Return (x, y) of the center of cell containing provided text 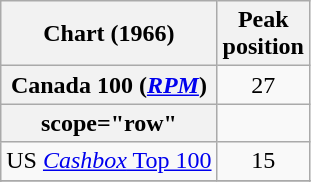
Peakposition (263, 34)
27 (263, 85)
15 (263, 161)
scope="row" (109, 123)
Canada 100 (RPM) (109, 85)
Chart (1966) (109, 34)
US Cashbox Top 100 (109, 161)
